Provide the [X, Y] coordinate of the cell's center where the given text is located.  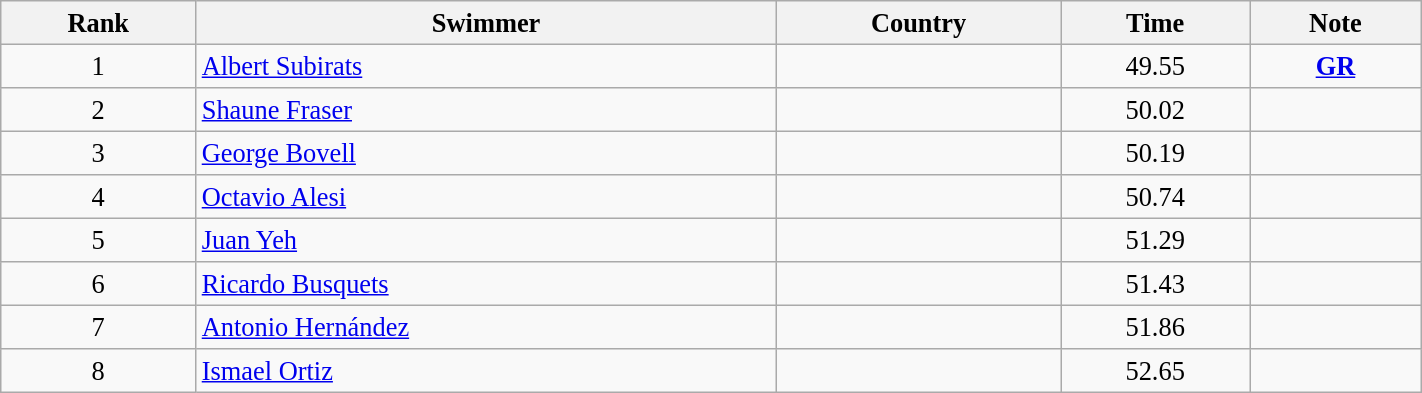
Swimmer [486, 22]
49.55 [1156, 66]
3 [98, 153]
2 [98, 109]
52.65 [1156, 371]
51.43 [1156, 284]
6 [98, 284]
7 [98, 327]
George Bovell [486, 153]
Rank [98, 22]
1 [98, 66]
Shaune Fraser [486, 109]
Ismael Ortiz [486, 371]
4 [98, 197]
Note [1336, 22]
Country [918, 22]
Time [1156, 22]
Antonio Hernández [486, 327]
Albert Subirats [486, 66]
50.74 [1156, 197]
50.19 [1156, 153]
5 [98, 240]
51.29 [1156, 240]
8 [98, 371]
Octavio Alesi [486, 197]
GR [1336, 66]
Ricardo Busquets [486, 284]
50.02 [1156, 109]
51.86 [1156, 327]
Juan Yeh [486, 240]
